Search for the cell housing the specified text and yield its (X, Y) center coordinate. 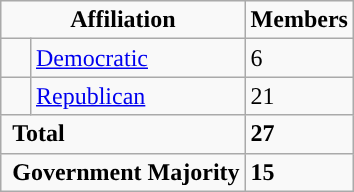
Affiliation (123, 20)
21 (299, 96)
6 (299, 58)
15 (299, 172)
Democratic (138, 58)
Government Majority (123, 172)
Members (299, 20)
Republican (138, 96)
27 (299, 134)
Total (123, 134)
